Capture the cell that displays the provided text and extract its (X, Y) central coordinate. 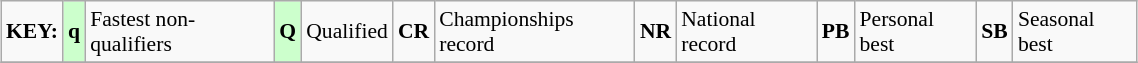
Fastest non-qualifiers (180, 32)
Q (288, 32)
q (74, 32)
Personal best (916, 32)
National record (746, 32)
Championships record (534, 32)
PB (836, 32)
Qualified (347, 32)
SB (994, 32)
Seasonal best (1075, 32)
KEY: (32, 32)
NR (656, 32)
CR (414, 32)
